Locate the cell with the specified text and output its (X, Y) center coordinate. 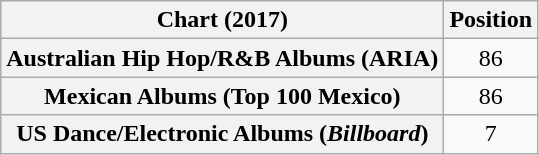
7 (491, 134)
Mexican Albums (Top 100 Mexico) (222, 96)
Australian Hip Hop/R&B Albums (ARIA) (222, 58)
Chart (2017) (222, 20)
Position (491, 20)
US Dance/Electronic Albums (Billboard) (222, 134)
